Provide the (X, Y) coordinate of the cell's center where the given text is located.  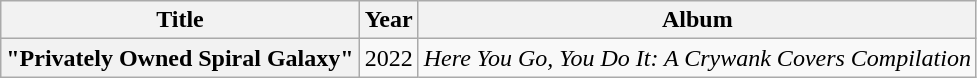
Year (388, 20)
"Privately Owned Spiral Galaxy" (180, 58)
Album (697, 20)
Here You Go, You Do It: A Crywank Covers Compilation (697, 58)
Title (180, 20)
2022 (388, 58)
